Find where the given text appears and provide that cell's center as (X, Y) coordinate. 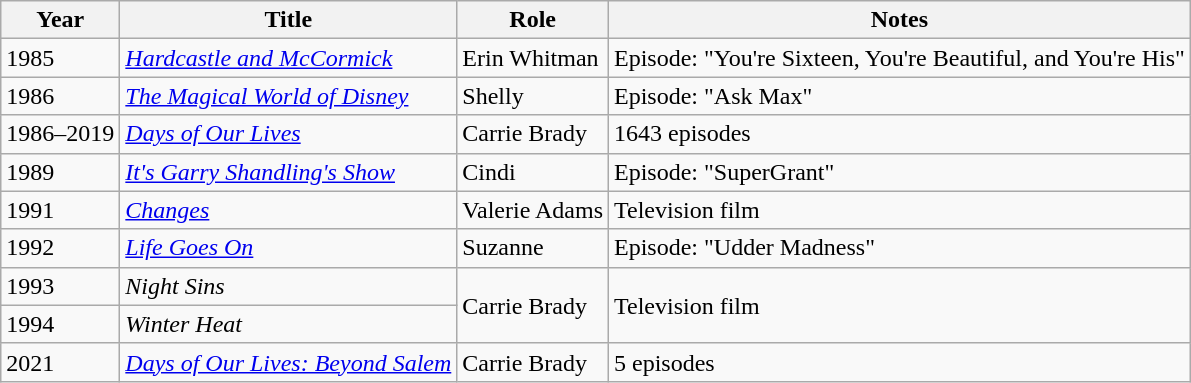
5 episodes (900, 362)
It's Garry Shandling's Show (288, 172)
1994 (60, 324)
1989 (60, 172)
1991 (60, 210)
1986–2019 (60, 134)
1992 (60, 248)
Days of Our Lives: Beyond Salem (288, 362)
Days of Our Lives (288, 134)
Cindi (533, 172)
Winter Heat (288, 324)
1643 episodes (900, 134)
Episode: "SuperGrant" (900, 172)
1985 (60, 58)
Shelly (533, 96)
Notes (900, 20)
Suzanne (533, 248)
Year (60, 20)
Valerie Adams (533, 210)
Night Sins (288, 286)
Episode: "Udder Madness" (900, 248)
2021 (60, 362)
Erin Whitman (533, 58)
Episode: "Ask Max" (900, 96)
1986 (60, 96)
1993 (60, 286)
The Magical World of Disney (288, 96)
Hardcastle and McCormick (288, 58)
Changes (288, 210)
Life Goes On (288, 248)
Title (288, 20)
Role (533, 20)
Episode: "You're Sixteen, You're Beautiful, and You're His" (900, 58)
